Output the (x, y) coordinate of the center of the cell containing the given text.  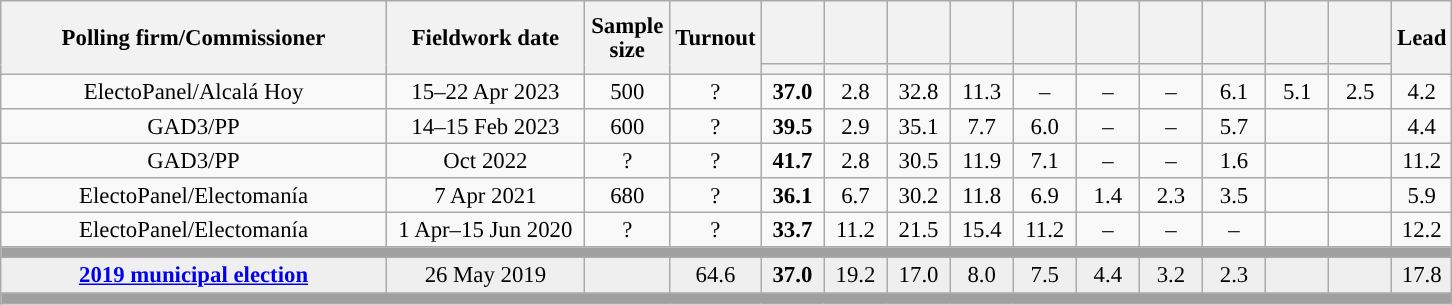
33.7 (792, 230)
41.7 (792, 162)
11.8 (982, 196)
12.2 (1422, 230)
30.5 (918, 162)
Oct 2022 (485, 162)
1.6 (1234, 162)
39.5 (792, 126)
30.2 (918, 196)
15–22 Apr 2023 (485, 92)
6.0 (1044, 126)
14–15 Feb 2023 (485, 126)
2.9 (856, 126)
35.1 (918, 126)
5.1 (1298, 92)
ElectoPanel/Alcalá Hoy (194, 92)
6.9 (1044, 196)
Fieldwork date (485, 38)
3.2 (1170, 276)
64.6 (716, 276)
17.8 (1422, 276)
6.7 (856, 196)
32.8 (918, 92)
Sample size (627, 38)
7 Apr 2021 (485, 196)
1 Apr–15 Jun 2020 (485, 230)
15.4 (982, 230)
500 (627, 92)
2019 municipal election (194, 276)
600 (627, 126)
21.5 (918, 230)
11.9 (982, 162)
5.9 (1422, 196)
26 May 2019 (485, 276)
3.5 (1234, 196)
1.4 (1108, 196)
6.1 (1234, 92)
2.5 (1360, 92)
Turnout (716, 38)
8.0 (982, 276)
680 (627, 196)
Polling firm/Commissioner (194, 38)
4.2 (1422, 92)
19.2 (856, 276)
5.7 (1234, 126)
17.0 (918, 276)
7.1 (1044, 162)
11.3 (982, 92)
Lead (1422, 38)
7.7 (982, 126)
36.1 (792, 196)
7.5 (1044, 276)
